Locate the cell with the specified text and output its [x, y] center coordinate. 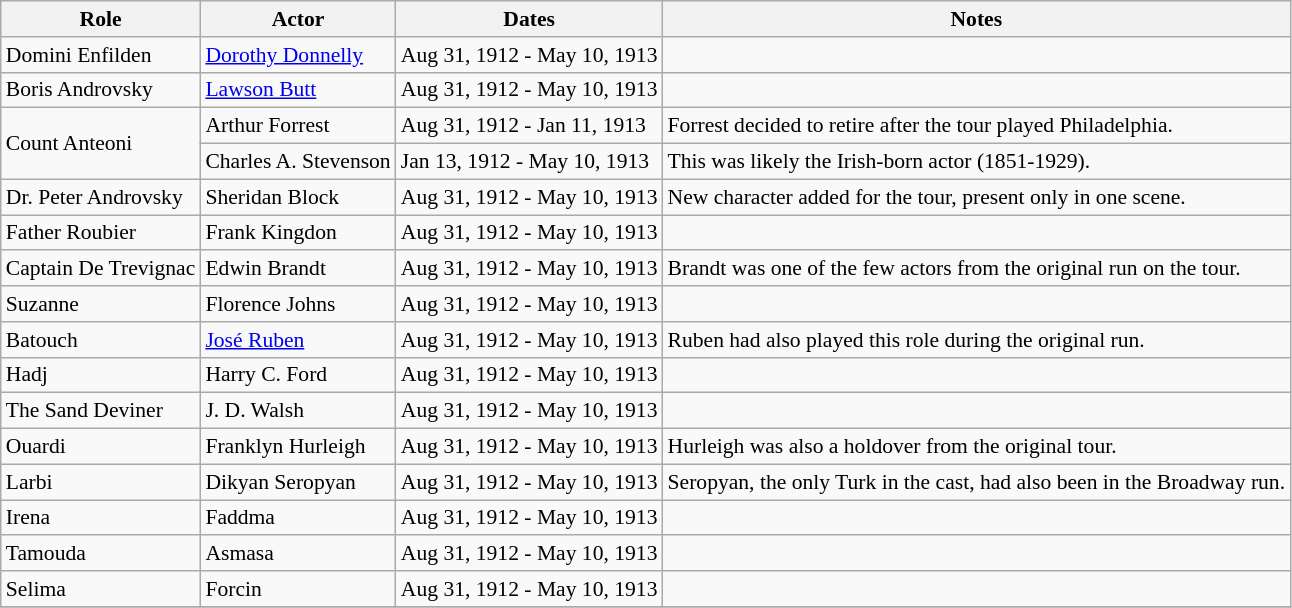
Tamouda [101, 554]
Jan 13, 1912 - May 10, 1913 [530, 162]
Frank Kingdon [298, 233]
Dikyan Seropyan [298, 482]
Count Anteoni [101, 144]
Edwin Brandt [298, 269]
Role [101, 19]
Dorothy Donnelly [298, 55]
Forrest decided to retire after the tour played Philadelphia. [977, 126]
Dr. Peter Androvsky [101, 197]
Hurleigh was also a holdover from the original tour. [977, 447]
Forcin [298, 589]
Father Roubier [101, 233]
Seropyan, the only Turk in the cast, had also been in the Broadway run. [977, 482]
Faddma [298, 518]
Batouch [101, 340]
Actor [298, 19]
Dates [530, 19]
Asmasa [298, 554]
José Ruben [298, 340]
Selima [101, 589]
Domini Enfilden [101, 55]
Lawson Butt [298, 90]
J. D. Walsh [298, 411]
Harry C. Ford [298, 375]
Suzanne [101, 304]
Ruben had also played this role during the original run. [977, 340]
Ouardi [101, 447]
Larbi [101, 482]
Hadj [101, 375]
Irena [101, 518]
The Sand Deviner [101, 411]
Charles A. Stevenson [298, 162]
Florence Johns [298, 304]
Franklyn Hurleigh [298, 447]
This was likely the Irish-born actor (1851-1929). [977, 162]
Notes [977, 19]
Brandt was one of the few actors from the original run on the tour. [977, 269]
Captain De Trevignac [101, 269]
Boris Androvsky [101, 90]
New character added for the tour, present only in one scene. [977, 197]
Aug 31, 1912 - Jan 11, 1913 [530, 126]
Sheridan Block [298, 197]
Arthur Forrest [298, 126]
